Scan for the cell matching the given text and deliver its [X, Y] coordinate at center. 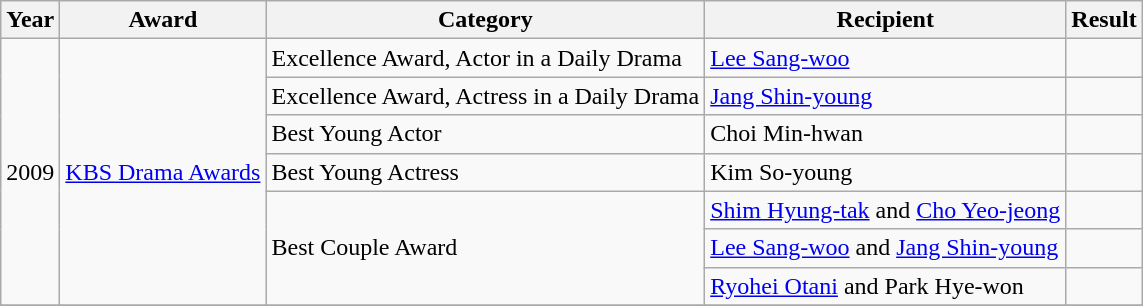
Kim So-young [886, 172]
Lee Sang-woo [886, 58]
Award [163, 20]
Jang Shin-young [886, 96]
KBS Drama Awards [163, 172]
Best Couple Award [486, 248]
2009 [30, 172]
Lee Sang-woo and Jang Shin-young [886, 248]
Excellence Award, Actor in a Daily Drama [486, 58]
Choi Min-hwan [886, 134]
Year [30, 20]
Recipient [886, 20]
Category [486, 20]
Best Young Actor [486, 134]
Result [1104, 20]
Shim Hyung-tak and Cho Yeo-jeong [886, 210]
Best Young Actress [486, 172]
Excellence Award, Actress in a Daily Drama [486, 96]
Ryohei Otani and Park Hye-won [886, 286]
